Return the (X, Y) coordinate for the center point of the cell that contains the specified text.  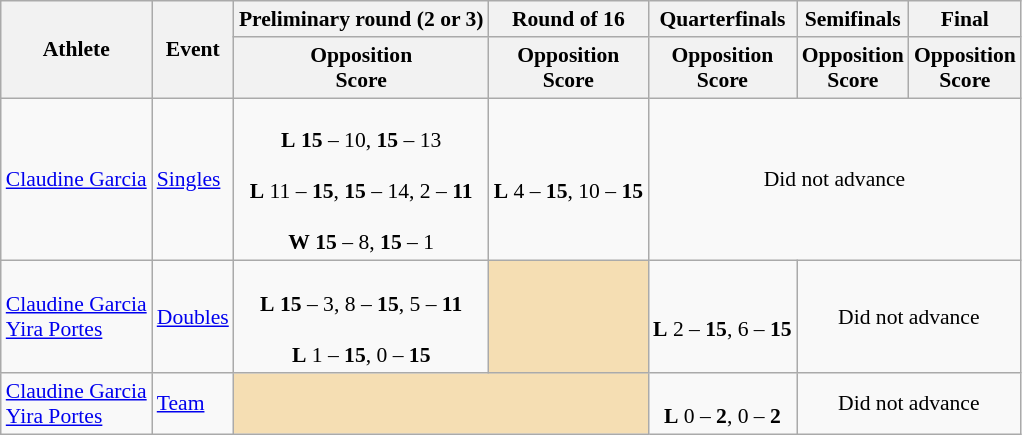
Claudine Garcia (76, 180)
Final (965, 19)
Semifinals (853, 19)
Singles (193, 180)
L 0 – 2, 0 – 2 (722, 404)
L 15 – 10, 15 – 13L 11 – 15, 15 – 14, 2 – 11W 15 – 8, 15 – 1 (362, 180)
L 15 – 3, 8 – 15, 5 – 11L 1 – 15, 0 – 15 (362, 317)
Round of 16 (568, 19)
L 4 – 15, 10 – 15 (568, 180)
Doubles (193, 317)
Event (193, 50)
Team (193, 404)
L 2 – 15, 6 – 15 (722, 317)
Preliminary round (2 or 3) (362, 19)
Athlete (76, 50)
Quarterfinals (722, 19)
